For the text-containing cell, return its midpoint in [x, y] coordinate format. 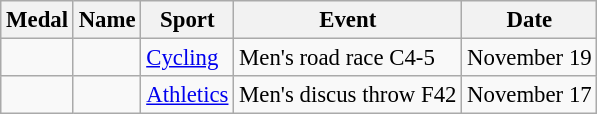
November 19 [530, 58]
November 17 [530, 95]
Event [348, 20]
Sport [188, 20]
Medal [38, 20]
Men's discus throw F42 [348, 95]
Men's road race C4-5 [348, 58]
Name [107, 20]
Cycling [188, 58]
Date [530, 20]
Athletics [188, 95]
